Pinpoint the cell where the given text exists, returning its (x, y) midpoint coordinate. 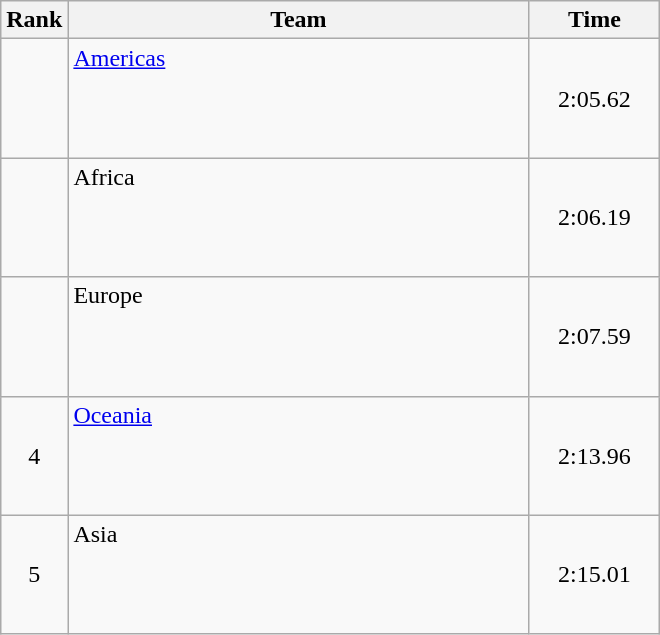
Americas (298, 98)
Rank (34, 20)
Africa (298, 218)
2:05.62 (594, 98)
Asia (298, 574)
2:06.19 (594, 218)
Time (594, 20)
2:15.01 (594, 574)
Team (298, 20)
5 (34, 574)
Oceania (298, 456)
Europe (298, 336)
2:13.96 (594, 456)
2:07.59 (594, 336)
4 (34, 456)
